Detect which cell encompasses the target text, then output its [X, Y] center coordinate. 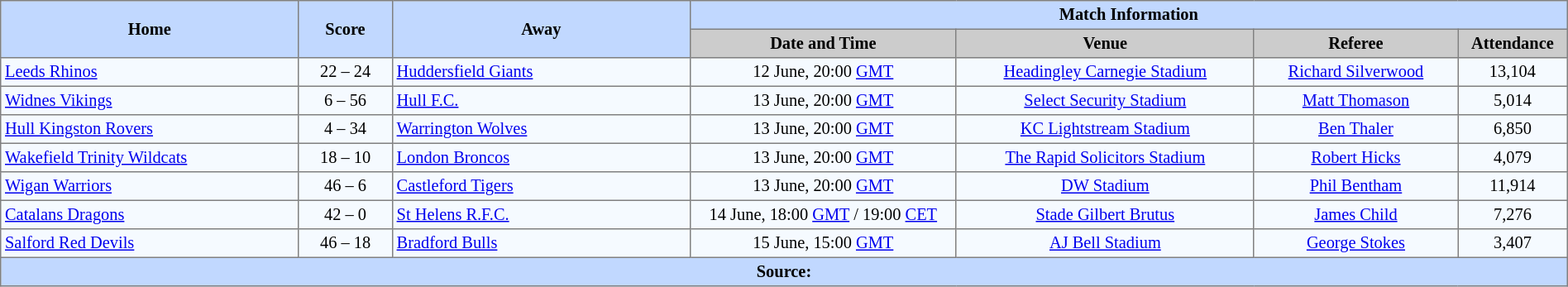
18 – 10 [346, 157]
Huddersfield Giants [541, 72]
Home [150, 30]
The Rapid Solicitors Stadium [1105, 157]
5,014 [1513, 100]
4 – 34 [346, 129]
Away [541, 30]
6 – 56 [346, 100]
Referee [1355, 43]
Date and Time [823, 43]
Richard Silverwood [1355, 72]
DW Stadium [1105, 186]
Hull F.C. [541, 100]
Score [346, 30]
Widnes Vikings [150, 100]
46 – 6 [346, 186]
3,407 [1513, 243]
7,276 [1513, 214]
Match Information [1128, 15]
Catalans Dragons [150, 214]
Headingley Carnegie Stadium [1105, 72]
12 June, 20:00 GMT [823, 72]
Stade Gilbert Brutus [1105, 214]
11,914 [1513, 186]
14 June, 18:00 GMT / 19:00 CET [823, 214]
Salford Red Devils [150, 243]
22 – 24 [346, 72]
13,104 [1513, 72]
46 – 18 [346, 243]
St Helens R.F.C. [541, 214]
Wakefield Trinity Wildcats [150, 157]
Leeds Rhinos [150, 72]
London Broncos [541, 157]
Matt Thomason [1355, 100]
Select Security Stadium [1105, 100]
Bradford Bulls [541, 243]
6,850 [1513, 129]
42 – 0 [346, 214]
Venue [1105, 43]
James Child [1355, 214]
Attendance [1513, 43]
Hull Kingston Rovers [150, 129]
Castleford Tigers [541, 186]
AJ Bell Stadium [1105, 243]
Phil Bentham [1355, 186]
Robert Hicks [1355, 157]
Source: [784, 271]
4,079 [1513, 157]
Wigan Warriors [150, 186]
Warrington Wolves [541, 129]
George Stokes [1355, 243]
15 June, 15:00 GMT [823, 243]
KC Lightstream Stadium [1105, 129]
Ben Thaler [1355, 129]
